Find where the given text appears and provide that cell's center as (X, Y) coordinate. 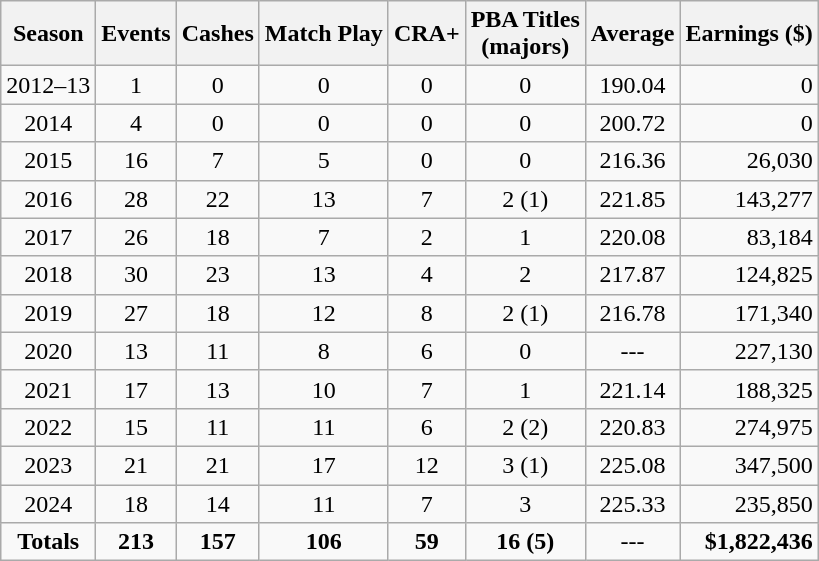
200.72 (632, 123)
3 (1) (525, 465)
2021 (48, 389)
2023 (48, 465)
27 (136, 313)
15 (136, 427)
59 (426, 542)
22 (218, 199)
171,340 (749, 313)
Earnings ($) (749, 34)
28 (136, 199)
216.36 (632, 161)
PBA Titles(majors) (525, 34)
23 (218, 275)
2020 (48, 351)
26 (136, 237)
16 (136, 161)
2012–13 (48, 85)
$1,822,436 (749, 542)
216.78 (632, 313)
124,825 (749, 275)
2018 (48, 275)
2022 (48, 427)
26,030 (749, 161)
2014 (48, 123)
225.33 (632, 503)
CRA+ (426, 34)
Average (632, 34)
10 (324, 389)
235,850 (749, 503)
2016 (48, 199)
14 (218, 503)
217.87 (632, 275)
143,277 (749, 199)
2024 (48, 503)
5 (324, 161)
Totals (48, 542)
Cashes (218, 34)
30 (136, 275)
16 (5) (525, 542)
220.08 (632, 237)
2015 (48, 161)
2019 (48, 313)
190.04 (632, 85)
2 (2) (525, 427)
157 (218, 542)
3 (525, 503)
Season (48, 34)
221.14 (632, 389)
188,325 (749, 389)
213 (136, 542)
220.83 (632, 427)
Events (136, 34)
2017 (48, 237)
106 (324, 542)
274,975 (749, 427)
83,184 (749, 237)
Match Play (324, 34)
347,500 (749, 465)
227,130 (749, 351)
225.08 (632, 465)
221.85 (632, 199)
